Return (x, y) of the center of cell containing provided text 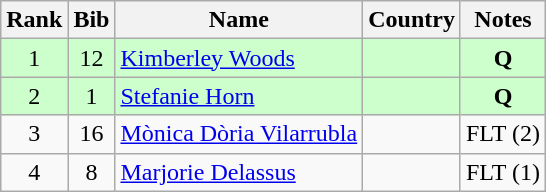
Marjorie Delassus (239, 172)
16 (92, 134)
8 (92, 172)
Name (239, 20)
12 (92, 58)
Stefanie Horn (239, 96)
Bib (92, 20)
Rank (34, 20)
4 (34, 172)
2 (34, 96)
Notes (502, 20)
Country (412, 20)
Kimberley Woods (239, 58)
FLT (2) (502, 134)
3 (34, 134)
Mònica Dòria Vilarrubla (239, 134)
FLT (1) (502, 172)
